Identify which cell holds the provided text, then report its [X, Y] central coordinate. 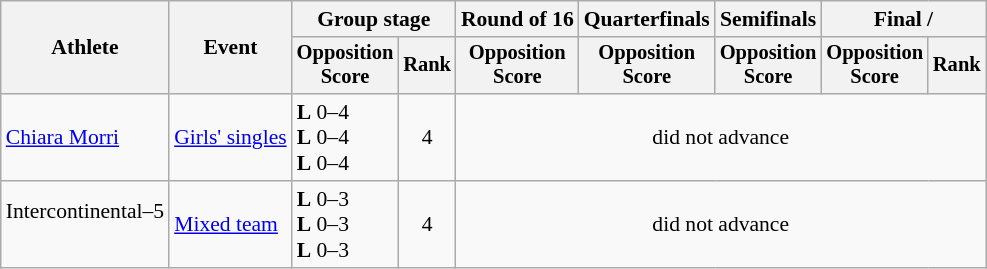
Round of 16 [518, 19]
Event [230, 48]
Quarterfinals [647, 19]
Athlete [85, 48]
Semifinals [768, 19]
Girls' singles [230, 138]
Intercontinental–5 [85, 224]
L 0–4 L 0–4 L 0–4 [346, 138]
Mixed team [230, 224]
Group stage [374, 19]
Final / [903, 19]
Chiara Morri [85, 138]
L 0–3 L 0–3 L 0–3 [346, 224]
